Return (X, Y) of the center of cell containing provided text 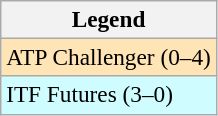
ATP Challenger (0–4) (108, 57)
Legend (108, 19)
ITF Futures (3–0) (108, 95)
